Locate the cell with the specified text and output its (X, Y) center coordinate. 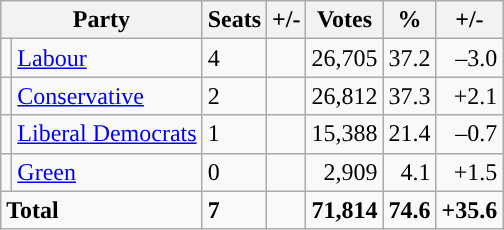
–3.0 (470, 58)
+2.1 (470, 96)
2,909 (344, 172)
Total (102, 210)
4.1 (410, 172)
Green (107, 172)
37.2 (410, 58)
–0.7 (470, 134)
Conservative (107, 96)
Party (102, 20)
4 (234, 58)
21.4 (410, 134)
Labour (107, 58)
26,705 (344, 58)
71,814 (344, 210)
2 (234, 96)
37.3 (410, 96)
1 (234, 134)
0 (234, 172)
+35.6 (470, 210)
Liberal Democrats (107, 134)
7 (234, 210)
15,388 (344, 134)
Votes (344, 20)
Seats (234, 20)
74.6 (410, 210)
% (410, 20)
+1.5 (470, 172)
26,812 (344, 96)
